Identify which cell holds the provided text, then report its [X, Y] central coordinate. 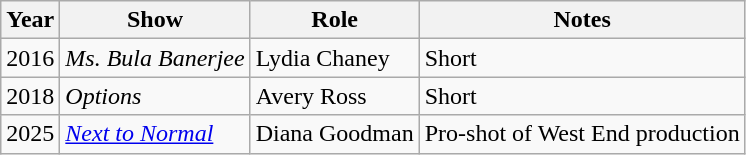
2016 [30, 58]
Year [30, 20]
Role [334, 20]
2025 [30, 134]
Avery Ross [334, 96]
2018 [30, 96]
Show [155, 20]
Lydia Chaney [334, 58]
Next to Normal [155, 134]
Pro-shot of West End production [582, 134]
Options [155, 96]
Notes [582, 20]
Diana Goodman [334, 134]
Ms. Bula Banerjee [155, 58]
